Find where the given text appears and provide that cell's center as (x, y) coordinate. 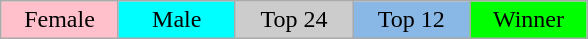
Female (60, 20)
Top 24 (294, 20)
Winner (528, 20)
Top 12 (412, 20)
Male (176, 20)
